Capture the cell that displays the provided text and extract its (X, Y) central coordinate. 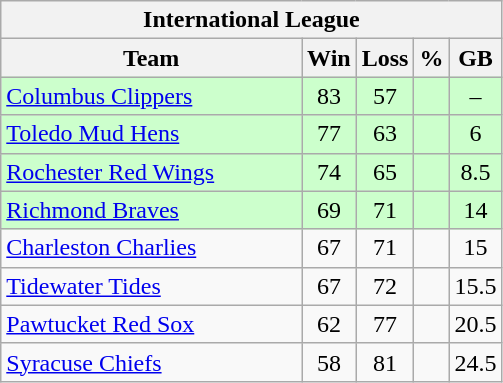
– (476, 96)
15 (476, 248)
58 (330, 362)
14 (476, 210)
72 (385, 286)
24.5 (476, 362)
81 (385, 362)
20.5 (476, 324)
65 (385, 172)
69 (330, 210)
8.5 (476, 172)
57 (385, 96)
Loss (385, 58)
6 (476, 134)
% (432, 58)
63 (385, 134)
Columbus Clippers (152, 96)
62 (330, 324)
15.5 (476, 286)
Pawtucket Red Sox (152, 324)
Team (152, 58)
Win (330, 58)
Syracuse Chiefs (152, 362)
Charleston Charlies (152, 248)
Rochester Red Wings (152, 172)
International League (252, 20)
GB (476, 58)
74 (330, 172)
Richmond Braves (152, 210)
Toledo Mud Hens (152, 134)
83 (330, 96)
Tidewater Tides (152, 286)
